Extract the [x, y] coordinate from the center of the cell holding the provided text.  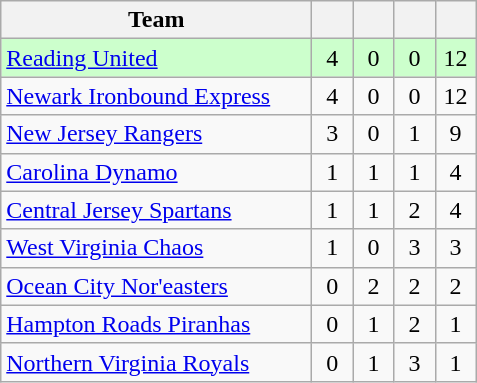
Reading United [156, 58]
Hampton Roads Piranhas [156, 324]
Newark Ironbound Express [156, 96]
Northern Virginia Royals [156, 362]
Team [156, 20]
Central Jersey Spartans [156, 210]
New Jersey Rangers [156, 134]
West Virginia Chaos [156, 248]
Ocean City Nor'easters [156, 286]
Carolina Dynamo [156, 172]
9 [456, 134]
